Find where the given text appears and provide that cell's center as (X, Y) coordinate. 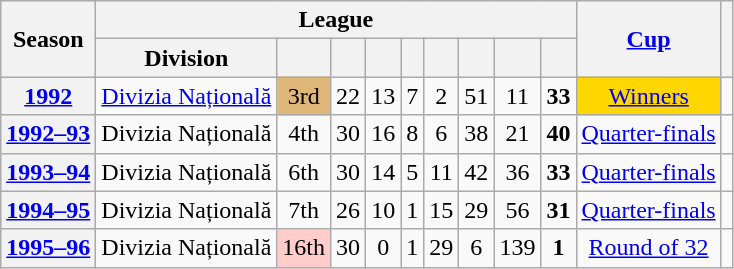
22 (348, 96)
4th (304, 134)
8 (412, 134)
Season (48, 39)
1995–96 (48, 248)
14 (384, 172)
16th (304, 248)
56 (518, 210)
42 (476, 172)
10 (384, 210)
7th (304, 210)
2 (442, 96)
13 (384, 96)
15 (442, 210)
139 (518, 248)
1992 (48, 96)
31 (558, 210)
0 (384, 248)
26 (348, 210)
3rd (304, 96)
51 (476, 96)
7 (412, 96)
Division (186, 58)
1992–93 (48, 134)
40 (558, 134)
1993–94 (48, 172)
16 (384, 134)
38 (476, 134)
5 (412, 172)
Round of 32 (648, 248)
Cup (648, 39)
6th (304, 172)
21 (518, 134)
36 (518, 172)
Winners (648, 96)
League (336, 20)
1994–95 (48, 210)
